Detect which cell encompasses the target text, then output its [x, y] center coordinate. 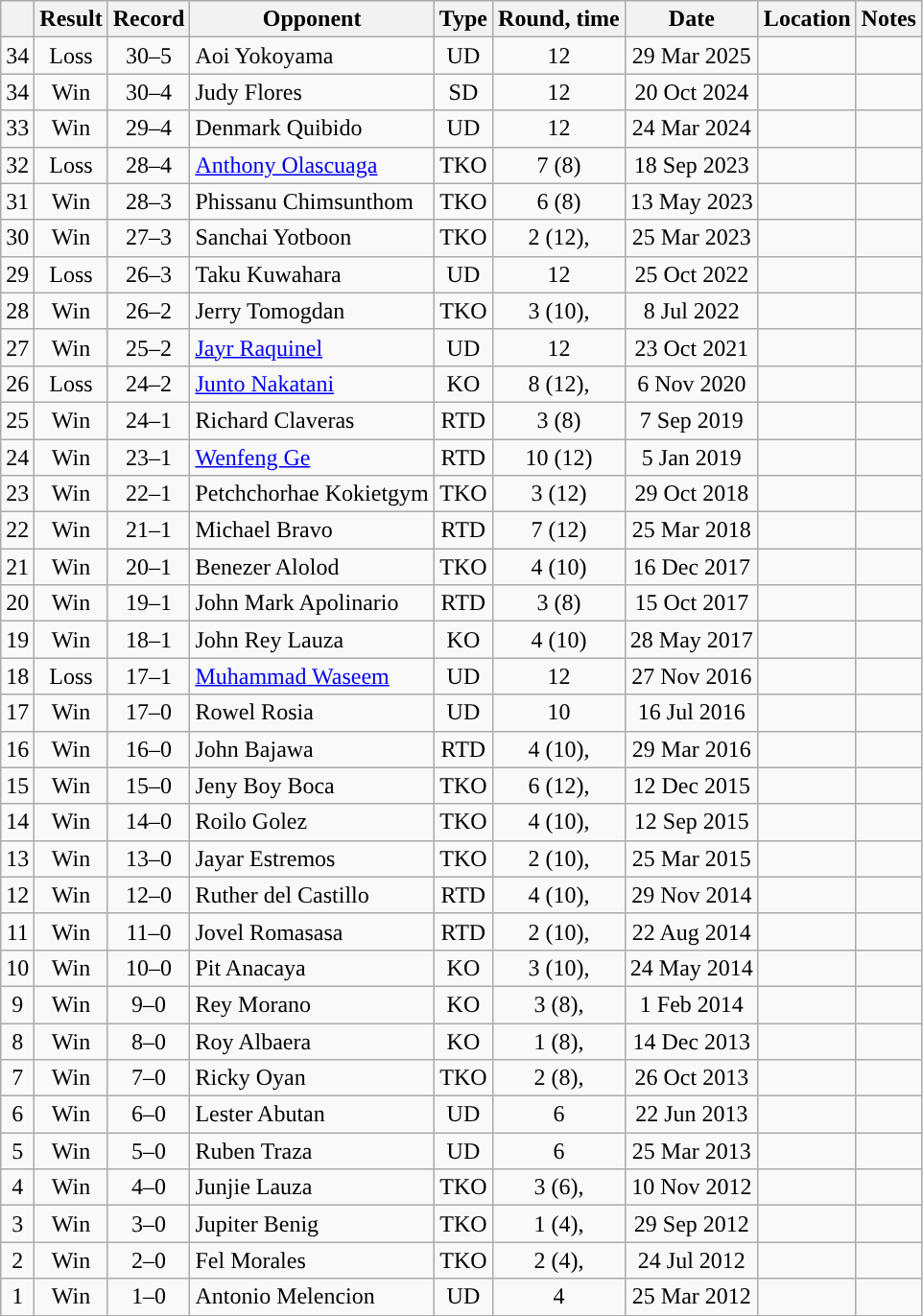
Lester Abutan [312, 1115]
Date [691, 19]
25 Mar 2015 [691, 858]
25 Mar 2012 [691, 1297]
30–4 [149, 92]
1 Feb 2014 [691, 1004]
10 Nov 2012 [691, 1187]
1 (4), [559, 1224]
Rowel Rosia [312, 713]
7 (12) [559, 530]
Location [807, 19]
25 Oct 2022 [691, 274]
Benezer Alolod [312, 567]
17–1 [149, 676]
6 (8) [559, 201]
28 [17, 311]
Phissanu Chimsunthom [312, 201]
Fel Morales [312, 1260]
16–0 [149, 749]
14 [17, 822]
Jerry Tomogdan [312, 311]
2 [17, 1260]
9 [17, 1004]
Junto Nakatani [312, 384]
24–1 [149, 420]
24 Mar 2024 [691, 129]
Judy Flores [312, 92]
16 Dec 2017 [691, 567]
3 (12) [559, 494]
Type [462, 19]
12 Dec 2015 [691, 786]
1–0 [149, 1297]
18 [17, 676]
Notes [888, 19]
Opponent [312, 19]
24 [17, 458]
13 May 2023 [691, 201]
30 [17, 238]
7 (8) [559, 165]
29 [17, 274]
21–1 [149, 530]
6 Nov 2020 [691, 384]
8 [17, 1041]
25 Mar 2023 [691, 238]
19–1 [149, 603]
Round, time [559, 19]
20 Oct 2024 [691, 92]
15 Oct 2017 [691, 603]
24 May 2014 [691, 968]
5–0 [149, 1151]
Wenfeng Ge [312, 458]
Result [71, 19]
22–1 [149, 494]
23 Oct 2021 [691, 347]
3–0 [149, 1224]
Ruben Traza [312, 1151]
23–1 [149, 458]
29 Mar 2025 [691, 56]
18–1 [149, 640]
Richard Claveras [312, 420]
15–0 [149, 786]
Jeny Boy Boca [312, 786]
Taku Kuwahara [312, 274]
13 [17, 858]
Jayr Raquinel [312, 347]
Petchchorhae Kokietgym [312, 494]
27 Nov 2016 [691, 676]
20 [17, 603]
10–0 [149, 968]
Michael Bravo [312, 530]
28–3 [149, 201]
27 [17, 347]
29 Nov 2014 [691, 895]
11–0 [149, 931]
5 [17, 1151]
26–3 [149, 274]
25 Mar 2013 [691, 1151]
19 [17, 640]
27–3 [149, 238]
13–0 [149, 858]
9–0 [149, 1004]
15 [17, 786]
33 [17, 129]
11 [17, 931]
5 Jan 2019 [691, 458]
6 (12), [559, 786]
29 Oct 2018 [691, 494]
23 [17, 494]
John Mark Apolinario [312, 603]
32 [17, 165]
8 (12), [559, 384]
28–4 [149, 165]
21 [17, 567]
12 Sep 2015 [691, 822]
14–0 [149, 822]
1 (8), [559, 1041]
Roilo Golez [312, 822]
6–0 [149, 1115]
2 (12), [559, 238]
29 Mar 2016 [691, 749]
Rey Morano [312, 1004]
26 Oct 2013 [691, 1078]
Sanchai Yotboon [312, 238]
Antonio Melencion [312, 1297]
Pit Anacaya [312, 968]
7–0 [149, 1078]
24 Jul 2012 [691, 1260]
Jupiter Benig [312, 1224]
1 [17, 1297]
Jayar Estremos [312, 858]
Denmark Quibido [312, 129]
25 [17, 420]
8 Jul 2022 [691, 311]
Record [149, 19]
4–0 [149, 1187]
24–2 [149, 384]
17–0 [149, 713]
Muhammad Waseem [312, 676]
16 Jul 2016 [691, 713]
30–5 [149, 56]
Jovel Romasasa [312, 931]
7 [17, 1078]
16 [17, 749]
17 [17, 713]
Roy Albaera [312, 1041]
14 Dec 2013 [691, 1041]
18 Sep 2023 [691, 165]
Aoi Yokoyama [312, 56]
SD [462, 92]
29–4 [149, 129]
2 (8), [559, 1078]
29 Sep 2012 [691, 1224]
8–0 [149, 1041]
Anthony Olascuaga [312, 165]
26 [17, 384]
3 [17, 1224]
3 (6), [559, 1187]
John Rey Lauza [312, 640]
26–2 [149, 311]
7 Sep 2019 [691, 420]
2–0 [149, 1260]
20–1 [149, 567]
31 [17, 201]
28 May 2017 [691, 640]
3 (8), [559, 1004]
Ruther del Castillo [312, 895]
10 (12) [559, 458]
25 Mar 2018 [691, 530]
12–0 [149, 895]
22 Aug 2014 [691, 931]
2 (4), [559, 1260]
John Bajawa [312, 749]
25–2 [149, 347]
Junjie Lauza [312, 1187]
Ricky Oyan [312, 1078]
22 [17, 530]
22 Jun 2013 [691, 1115]
